Detect which cell encompasses the target text, then output its (x, y) center coordinate. 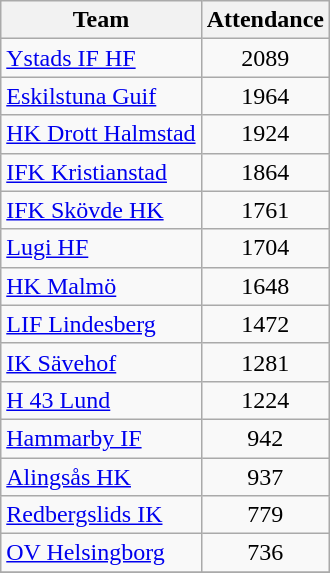
IFK Skövde HK (101, 210)
Hammarby IF (101, 438)
2089 (265, 58)
1924 (265, 134)
LIF Lindesberg (101, 324)
Team (101, 20)
Lugi HF (101, 248)
1704 (265, 248)
1281 (265, 362)
IK Sävehof (101, 362)
OV Helsingborg (101, 553)
779 (265, 515)
Alingsås HK (101, 477)
736 (265, 553)
Ystads IF HF (101, 58)
1648 (265, 286)
1472 (265, 324)
Eskilstuna Guif (101, 96)
IFK Kristianstad (101, 172)
Attendance (265, 20)
1864 (265, 172)
1224 (265, 400)
1964 (265, 96)
HK Malmö (101, 286)
1761 (265, 210)
Redbergslids IK (101, 515)
942 (265, 438)
HK Drott Halmstad (101, 134)
937 (265, 477)
H 43 Lund (101, 400)
